Return (x, y) of the center of cell containing provided text 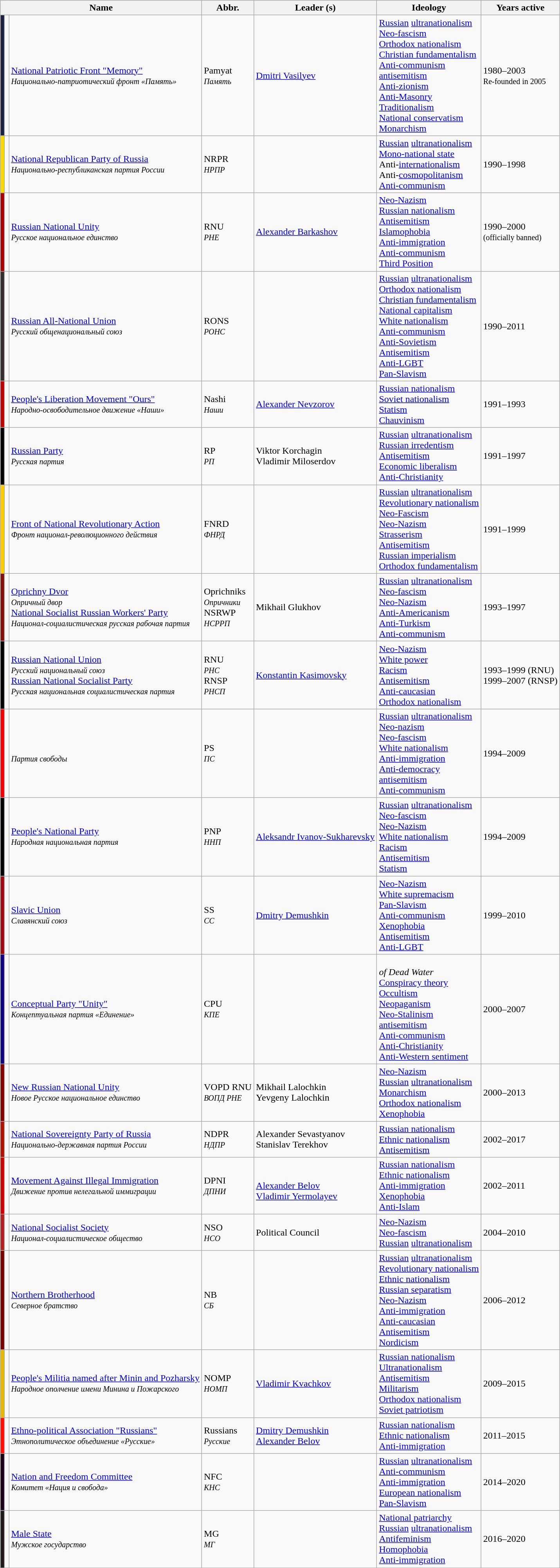
Dmitry Demushkin (315, 915)
National Socialist SocietyНационал-социалистическое общество (106, 1232)
Abbr. (228, 8)
NOMPНОМП (228, 1384)
1990–2000(officially banned) (520, 232)
PNPННП (228, 837)
2004–2010 (520, 1232)
VOPD RNUВОПД РНЕ (228, 1093)
1991–1993 (520, 404)
2014–2020 (520, 1482)
Russian nationalism Ethnic nationalismAntisemitism (429, 1139)
of Dead WaterConspiracy theoryOccultismNeopaganismNeo-StalinismantisemitismAnti-communismAnti-ChristianityAnti-Western sentiment (429, 1009)
CPUКПЕ (228, 1009)
New Russian National UnityНовое Русское национальное единство (106, 1093)
Mikhail Glukhov (315, 607)
Russian All-National UnionРусский общенациональный союз (106, 326)
2000–2007 (520, 1009)
Russian ultranationalismMono-national stateAnti-internationalismAnti-cosmopolitanismAnti-communism (429, 164)
FNRDФНРД (228, 529)
National patriarchyRussian ultranationalismAntifeminismHomophobiaAnti-immigration (429, 1539)
Male StateМужское государство (106, 1539)
2002–2011 (520, 1186)
DPNIДПНИ (228, 1186)
Russian ultranationalismAnti-communismAnti-immigrationEuropean nationalismPan-Slavism (429, 1482)
2006–2012 (520, 1300)
National Republican Party of RussiaНационально-республиканская партия России (106, 164)
2011–2015 (520, 1435)
Front of National Revolutionary ActionФронт национал-революционного действия (106, 529)
Neo-NazismNeo-fascismRussian ultranationalism (429, 1232)
Slavic UnionСлавянский союз (106, 915)
People's Liberation Movement "Ours"Народно-освободительное движение «Наши» (106, 404)
Political Council (315, 1232)
PSПС (228, 753)
Leader (s) (315, 8)
Dmitry DemushkinAlexander Belov (315, 1435)
Nation and Freedom CommitteeКомитет «Нация и свобода» (106, 1482)
NRPRНРПР (228, 164)
Russian ultranationalismNeo-fascismNeo-NazismAnti-AmericanismAnti-TurkismAnti-communism (429, 607)
Vladimir Kvachkov (315, 1384)
Mikhail LalochkinYevgeny Lalochkin (315, 1093)
2002–2017 (520, 1139)
Movement Against Illegal ImmigrationДвижение против нелегальной иммиграции (106, 1186)
NSOНСО (228, 1232)
1980–2003Re-founded in 2005 (520, 75)
RNUРНЕ (228, 232)
Alexander Barkashov (315, 232)
Name (101, 8)
Years active (520, 8)
Alexander SevastyanovStanislav Terekhov (315, 1139)
Ethno-political Association "Russians"Этнополитическое объединение «Русские» (106, 1435)
NashiНаши (228, 404)
Russian nationalismEthnic nationalismAnti-immigration (429, 1435)
1990–2011 (520, 326)
Neo-NazismRussian ultranationalismMonarchismOrthodox nationalismXenophobia (429, 1093)
OprichniksОпричникиNSRWPНСРРП (228, 607)
1999–2010 (520, 915)
Alexander Nevzorov (315, 404)
National Sovereignty Party of RussiaНационально-державная партия России (106, 1139)
Партия свободы (106, 753)
SSСС (228, 915)
1991–1997 (520, 456)
Viktor KorchaginVladimir Miloserdov (315, 456)
Ideology (429, 8)
1990–1998 (520, 164)
RPРП (228, 456)
National Patriotic Front "Memory"Национально-патриотический фронт «Память» (106, 75)
1993–1999 (RNU)1999–2007 (RNSP) (520, 675)
1993–1997 (520, 607)
PamyatПамять (228, 75)
People's Militia named after Minin and PozharskyНародное ополчение имени Минина и Пожарского (106, 1384)
Northern BrotherhoodСеверное братство (106, 1300)
Russian nationalism Ethnic nationalismAnti-immigrationXenophobiaAnti-Islam (429, 1186)
RNUРНСRNSPРНСП (228, 675)
NBСБ (228, 1300)
Russian ultranationalismRevolutionary nationalismEthnic nationalismRussian separatismNeo-NazismAnti-immigrationAnti-caucasianAntisemitismNordicism (429, 1300)
Neo-NazismWhite supremacismPan-SlavismAnti-communismXenophobiaAntisemitismAnti-LGBT (429, 915)
Russian National UnityРусское национальное единство (106, 232)
MGМГ (228, 1539)
Russian PartyРусская партия (106, 456)
Russian ultranationalismRevolutionary nationalismNeo-FascismNeo-NazismStrasserismAntisemitismRussian imperialismOrthodox fundamentalism (429, 529)
Neo-NazismRussian nationalismAntisemitismIslamophobiaAnti-immigrationAnti-communismThird Position (429, 232)
NDPRНДПР (228, 1139)
NFCКНС (228, 1482)
2000–2013 (520, 1093)
Russian nationalismUltranationalismAntisemitismMilitarismOrthodox nationalismSoviet patriotism (429, 1384)
RONSРОНС (228, 326)
2016–2020 (520, 1539)
Aleksandr Ivanov-Sukharevsky (315, 837)
Conceptual Party "Unity"Концептуальная партия «Единение» (106, 1009)
Oprichny DvorОпричный дворNational Socialist Russian Workers' PartyНационал-социалистическая русская рабочая партия (106, 607)
Russian National UnionРусский национальный союзRussian National Socialist PartyРусская национальная социалистическая партия (106, 675)
Neo-NazismWhite powerRacismAntisemitismAnti-caucasianOrthodox nationalism (429, 675)
People's National PartyНародная национальная партия (106, 837)
Russian ultranationalismRussian irredentismAntisemitismEconomic liberalismAnti-Christianity (429, 456)
Alexander BelovVladimir Yermolayev (315, 1186)
Russian ultranationalismNeo-nazismNeo-fascismWhite nationalismAnti-immigrationAnti-democracyantisemitismAnti-communism (429, 753)
Russian nationalismSoviet nationalismStatismChauvinism (429, 404)
1991–1999 (520, 529)
Dmitri Vasilyev (315, 75)
Russian ultranationalismNeo-fascismNeo-NazismWhite nationalismRacismAntisemitismStatism (429, 837)
RussiansРусские (228, 1435)
Konstantin Kasimovsky (315, 675)
2009–2015 (520, 1384)
